Locate the cell with the specified text and output its [X, Y] center coordinate. 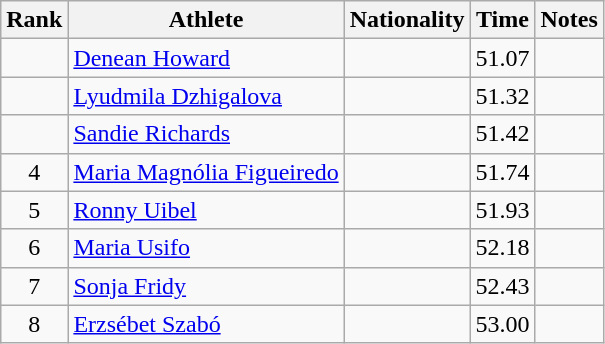
6 [34, 248]
Maria Magnólia Figueiredo [206, 172]
7 [34, 286]
51.74 [502, 172]
51.93 [502, 210]
51.07 [502, 58]
Sonja Fridy [206, 286]
Denean Howard [206, 58]
Notes [569, 20]
51.42 [502, 134]
Time [502, 20]
Nationality [407, 20]
4 [34, 172]
Ronny Uibel [206, 210]
52.18 [502, 248]
53.00 [502, 324]
Sandie Richards [206, 134]
51.32 [502, 96]
8 [34, 324]
52.43 [502, 286]
Lyudmila Dzhigalova [206, 96]
5 [34, 210]
Rank [34, 20]
Erzsébet Szabó [206, 324]
Athlete [206, 20]
Maria Usifo [206, 248]
